Locate the cell with the specified text and output its [X, Y] center coordinate. 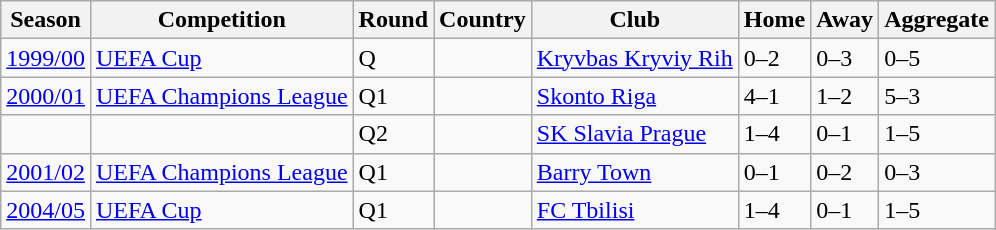
Aggregate [937, 20]
Round [393, 20]
Competition [222, 20]
Skonto Riga [634, 96]
Club [634, 20]
FC Tbilisi [634, 210]
Country [483, 20]
Barry Town [634, 172]
Home [774, 20]
5–3 [937, 96]
1999/00 [46, 58]
0–5 [937, 58]
4–1 [774, 96]
1–2 [845, 96]
Season [46, 20]
Q2 [393, 134]
Q [393, 58]
Away [845, 20]
Kryvbas Kryviy Rih [634, 58]
SK Slavia Prague [634, 134]
2004/05 [46, 210]
2001/02 [46, 172]
2000/01 [46, 96]
